Extract the [x, y] coordinate from the center of the cell holding the provided text.  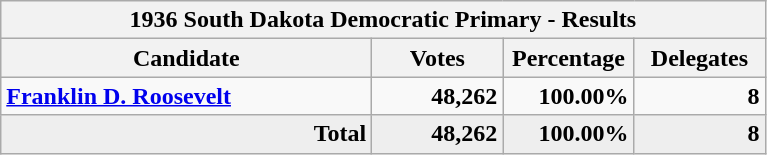
Total [186, 134]
Percentage [568, 58]
Delegates [700, 58]
Candidate [186, 58]
Votes [438, 58]
Franklin D. Roosevelt [186, 96]
1936 South Dakota Democratic Primary - Results [383, 20]
